Locate the cell with the specified text and output its (x, y) center coordinate. 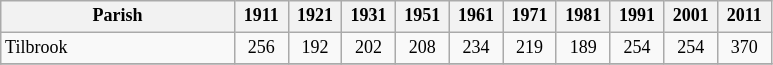
1961 (476, 16)
Tilbrook (118, 48)
1921 (315, 16)
1911 (261, 16)
256 (261, 48)
202 (369, 48)
370 (744, 48)
1951 (422, 16)
192 (315, 48)
234 (476, 48)
219 (530, 48)
208 (422, 48)
2011 (744, 16)
1971 (530, 16)
2001 (691, 16)
Parish (118, 16)
1991 (637, 16)
189 (583, 48)
1981 (583, 16)
1931 (369, 16)
